Search for the cell housing the specified text and yield its [X, Y] center coordinate. 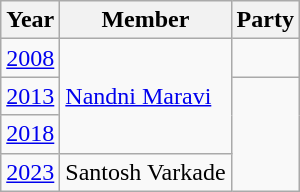
2023 [30, 172]
2018 [30, 134]
2008 [30, 58]
Nandni Maravi [146, 96]
Party [265, 20]
Santosh Varkade [146, 172]
Member [146, 20]
Year [30, 20]
2013 [30, 96]
